For the text-containing cell, return its midpoint in [x, y] coordinate format. 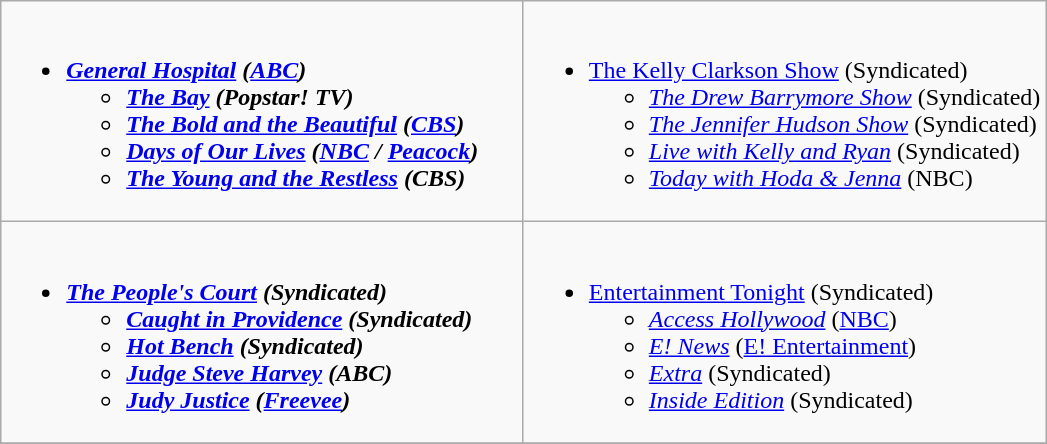
The People's Court (Syndicated)Caught in Providence (Syndicated)Hot Bench (Syndicated)Judge Steve Harvey (ABC)Judy Justice (Freevee) [262, 332]
General Hospital (ABC)The Bay (Popstar! TV)The Bold and the Beautiful (CBS)Days of Our Lives (NBC / Peacock)The Young and the Restless (CBS) [262, 112]
Entertainment Tonight (Syndicated)Access Hollywood (NBC)E! News (E! Entertainment)Extra (Syndicated)Inside Edition (Syndicated) [784, 332]
